Identify which cell holds the provided text, then report its (X, Y) central coordinate. 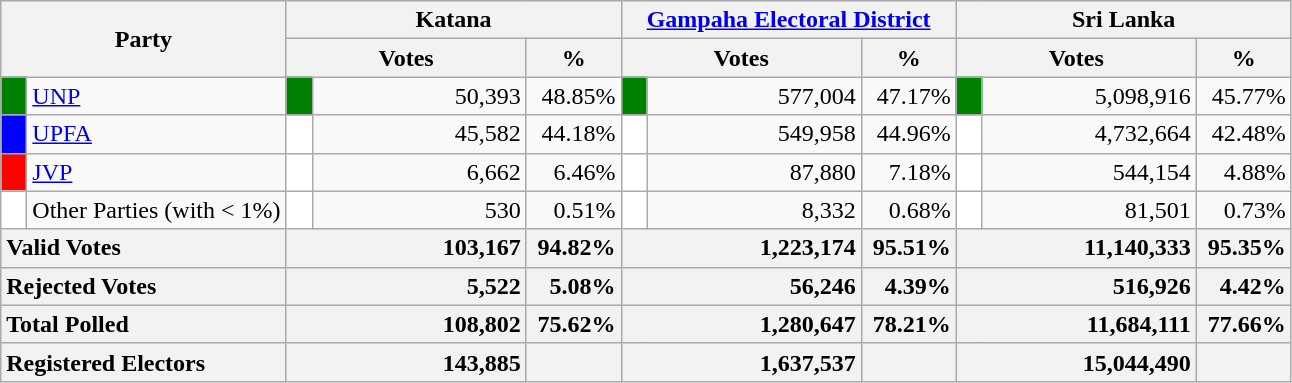
4.39% (908, 286)
4,732,664 (1089, 134)
JVP (156, 172)
544,154 (1089, 172)
UNP (156, 96)
UPFA (156, 134)
95.35% (1244, 248)
44.96% (908, 134)
0.51% (574, 210)
0.73% (1244, 210)
11,684,111 (1076, 324)
45.77% (1244, 96)
530 (419, 210)
50,393 (419, 96)
11,140,333 (1076, 248)
87,880 (754, 172)
108,802 (406, 324)
Katana (454, 20)
6.46% (574, 172)
103,167 (406, 248)
45,582 (419, 134)
Rejected Votes (144, 286)
1,280,647 (741, 324)
Other Parties (with < 1%) (156, 210)
75.62% (574, 324)
Registered Electors (144, 362)
78.21% (908, 324)
7.18% (908, 172)
47.17% (908, 96)
5.08% (574, 286)
1,637,537 (741, 362)
5,098,916 (1089, 96)
94.82% (574, 248)
95.51% (908, 248)
77.66% (1244, 324)
15,044,490 (1076, 362)
577,004 (754, 96)
Party (144, 39)
Total Polled (144, 324)
549,958 (754, 134)
Valid Votes (144, 248)
0.68% (908, 210)
Gampaha Electoral District (788, 20)
1,223,174 (741, 248)
44.18% (574, 134)
4.42% (1244, 286)
42.48% (1244, 134)
143,885 (406, 362)
81,501 (1089, 210)
6,662 (419, 172)
516,926 (1076, 286)
48.85% (574, 96)
Sri Lanka (1124, 20)
56,246 (741, 286)
5,522 (406, 286)
8,332 (754, 210)
4.88% (1244, 172)
